Return [X, Y] of the center of cell containing provided text 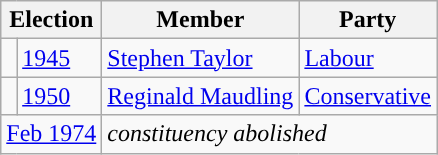
Party [368, 20]
Stephen Taylor [200, 58]
Labour [368, 58]
1945 [60, 58]
Feb 1974 [52, 134]
Member [200, 20]
Conservative [368, 96]
1950 [60, 96]
Election [52, 20]
Reginald Maudling [200, 96]
constituency abolished [270, 134]
